Detect which cell encompasses the target text, then output its [x, y] center coordinate. 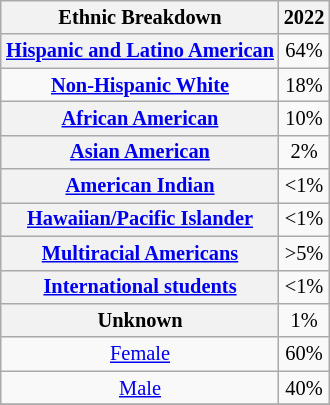
2% [304, 152]
1% [304, 321]
18% [304, 85]
10% [304, 119]
Asian American [140, 152]
Female [140, 354]
>5% [304, 253]
2022 [304, 18]
60% [304, 354]
40% [304, 388]
Male [140, 388]
Hawaiian/Pacific Islander [140, 220]
African American [140, 119]
Ethnic Breakdown [140, 18]
Unknown [140, 321]
Non-Hispanic White [140, 85]
International students [140, 287]
Multiracial Americans [140, 253]
American Indian [140, 186]
64% [304, 51]
Hispanic and Latino American [140, 51]
